Return the (x, y) coordinate for the center point of the cell that contains the specified text.  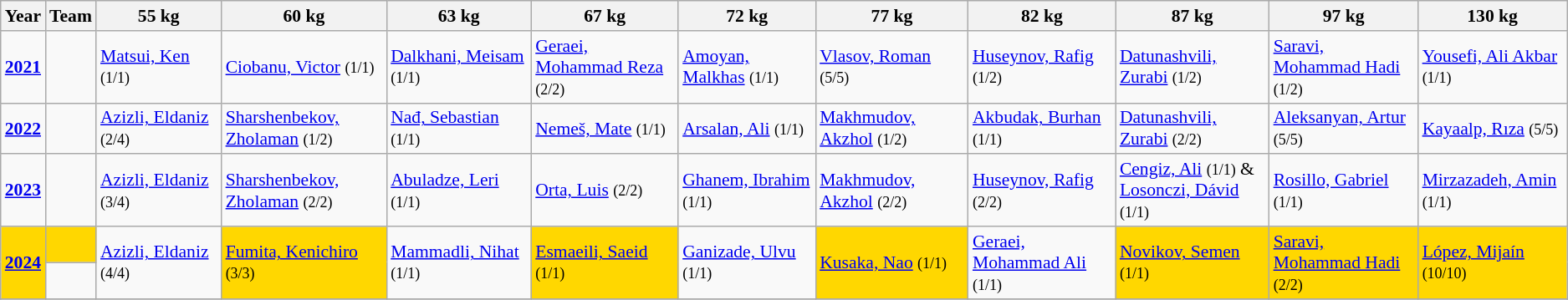
Matsui, Ken (1/1) (159, 67)
2021 (23, 67)
Mammadli, Nihat (1/1) (458, 262)
Azizli, Eldaniz (2/4) (159, 129)
Saravi, Mohammad Hadi (1/2) (1344, 67)
72 kg (747, 16)
60 kg (304, 16)
82 kg (1042, 16)
Abuladze, Leri (1/1) (458, 191)
Nemeš, Mate (1/1) (605, 129)
Kayaalp, Rıza (5/5) (1493, 129)
97 kg (1344, 16)
Huseynov, Rafig (1/2) (1042, 67)
Rosillo, Gabriel (1/1) (1344, 191)
Team (70, 16)
Geraei, Mohammad Ali (1/1) (1042, 262)
Mirzazadeh, Amin (1/1) (1493, 191)
55 kg (159, 16)
López, Mijaín (10/10) (1493, 262)
Cengiz, Ali (1/1) & Losonczi, Dávid (1/1) (1193, 191)
Amoyan, Malkhas (1/1) (747, 67)
Makhmudov, Akzhol (2/2) (891, 191)
Dalkhani, Meisam (1/1) (458, 67)
Kusaka, Nao (1/1) (891, 262)
Fumita, Kenichiro (3/3) (304, 262)
2022 (23, 129)
Akbudak, Burhan (1/1) (1042, 129)
87 kg (1193, 16)
63 kg (458, 16)
Nađ, Sebastian (1/1) (458, 129)
Ciobanu, Victor (1/1) (304, 67)
Aleksanyan, Artur (5/5) (1344, 129)
Makhmudov, Akzhol (1/2) (891, 129)
Esmaeili, Saeid (1/1) (605, 262)
Datunashvili, Zurabi (2/2) (1193, 129)
Novikov, Semen (1/1) (1193, 262)
Saravi, Mohammad Hadi (2/2) (1344, 262)
2024 (23, 262)
Sharshenbekov, Zholaman (2/2) (304, 191)
Orta, Luis (2/2) (605, 191)
2023 (23, 191)
Yousefi, Ali Akbar (1/1) (1493, 67)
77 kg (891, 16)
Azizli, Eldaniz (3/4) (159, 191)
Arsalan, Ali (1/1) (747, 129)
Ghanem, Ibrahim (1/1) (747, 191)
Sharshenbekov, Zholaman (1/2) (304, 129)
Azizli, Eldaniz (4/4) (159, 262)
Datunashvili, Zurabi (1/2) (1193, 67)
130 kg (1493, 16)
Geraei, Mohammad Reza (2/2) (605, 67)
67 kg (605, 16)
Huseynov, Rafig (2/2) (1042, 191)
Vlasov, Roman (5/5) (891, 67)
Year (23, 16)
Ganizade, Ulvu (1/1) (747, 262)
